Return [x, y] of the center of cell containing provided text 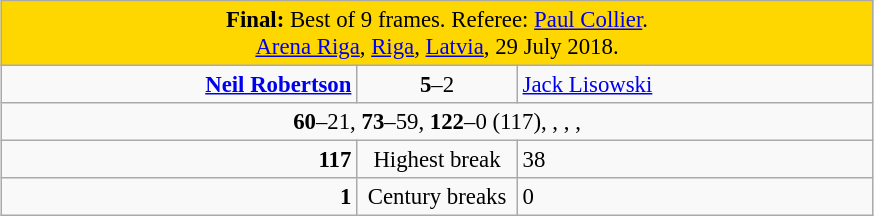
Neil Robertson [179, 85]
Final: Best of 9 frames. Referee: Paul Collier.Arena Riga, Riga, Latvia, 29 July 2018. [437, 34]
Jack Lisowski [695, 85]
Highest break [438, 160]
38 [695, 160]
0 [695, 197]
5–2 [438, 85]
Century breaks [438, 197]
60–21, 73–59, 122–0 (117), , , , [437, 122]
117 [179, 160]
1 [179, 197]
